Return [X, Y] of the center of cell containing provided text 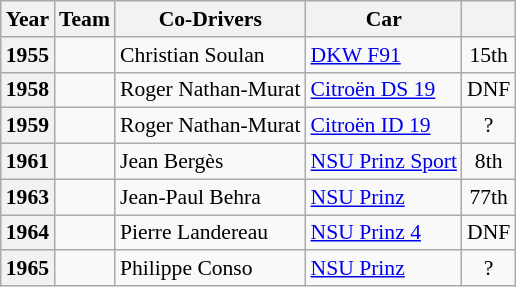
1965 [28, 269]
1964 [28, 233]
1958 [28, 90]
Year [28, 19]
8th [488, 162]
Citroën DS 19 [384, 90]
NSU Prinz 4 [384, 233]
1961 [28, 162]
77th [488, 197]
15th [488, 55]
Citroën ID 19 [384, 126]
1955 [28, 55]
Jean Bergès [210, 162]
Team [84, 19]
Co-Drivers [210, 19]
Pierre Landereau [210, 233]
1963 [28, 197]
Philippe Conso [210, 269]
NSU Prinz Sport [384, 162]
Car [384, 19]
Christian Soulan [210, 55]
DKW F91 [384, 55]
1959 [28, 126]
Jean-Paul Behra [210, 197]
